Search for the cell housing the specified text and yield its (x, y) center coordinate. 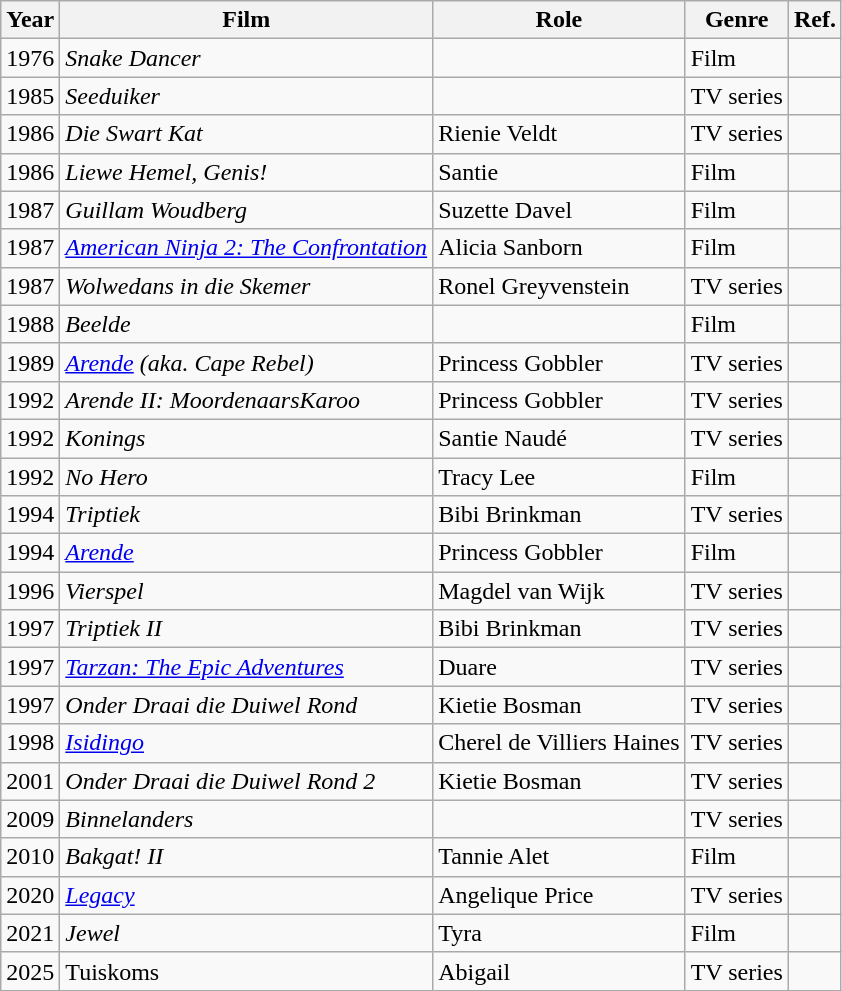
1998 (30, 743)
Year (30, 20)
2001 (30, 781)
Triptiek (246, 515)
Arende (aka. Cape Rebel) (246, 362)
1988 (30, 324)
2009 (30, 819)
Duare (559, 667)
Arende II: MoordenaarsKaroo (246, 400)
Beelde (246, 324)
Snake Dancer (246, 58)
Angelique Price (559, 895)
Ronel Greyvenstein (559, 286)
2020 (30, 895)
2010 (30, 857)
Konings (246, 438)
1976 (30, 58)
Isidingo (246, 743)
Seeduiker (246, 96)
Ref. (814, 20)
Die Swart Kat (246, 134)
Tarzan: The Epic Adventures (246, 667)
Wolwedans in die Skemer (246, 286)
Binnelanders (246, 819)
Magdel van Wijk (559, 591)
Onder Draai die Duiwel Rond 2 (246, 781)
American Ninja 2: The Confrontation (246, 248)
Tannie Alet (559, 857)
Arende (246, 553)
Rienie Veldt (559, 134)
Vierspel (246, 591)
Bakgat! II (246, 857)
No Hero (246, 477)
Triptiek II (246, 629)
Cherel de Villiers Haines (559, 743)
2025 (30, 971)
Suzette Davel (559, 210)
Guillam Woudberg (246, 210)
Legacy (246, 895)
Abigail (559, 971)
Liewe Hemel, Genis! (246, 172)
Onder Draai die Duiwel Rond (246, 705)
1985 (30, 96)
1989 (30, 362)
2021 (30, 933)
Alicia Sanborn (559, 248)
Tyra (559, 933)
Genre (736, 20)
Role (559, 20)
Jewel (246, 933)
Tuiskoms (246, 971)
Tracy Lee (559, 477)
1996 (30, 591)
Santie (559, 172)
Santie Naudé (559, 438)
